Search for the cell housing the specified text and yield its [X, Y] center coordinate. 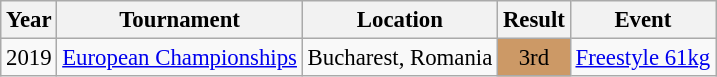
Tournament [180, 20]
Bucharest, Romania [400, 58]
Location [400, 20]
2019 [29, 58]
Event [642, 20]
3rd [534, 58]
European Championships [180, 58]
Result [534, 20]
Freestyle 61kg [642, 58]
Year [29, 20]
